Pinpoint the cell where the given text exists, returning its (X, Y) midpoint coordinate. 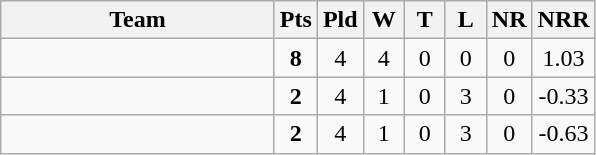
Pld (340, 20)
Team (138, 20)
W (384, 20)
1.03 (564, 58)
T (424, 20)
Pts (296, 20)
NR (509, 20)
8 (296, 58)
NRR (564, 20)
L (466, 20)
-0.63 (564, 134)
-0.33 (564, 96)
